Capture the cell that displays the provided text and extract its (x, y) central coordinate. 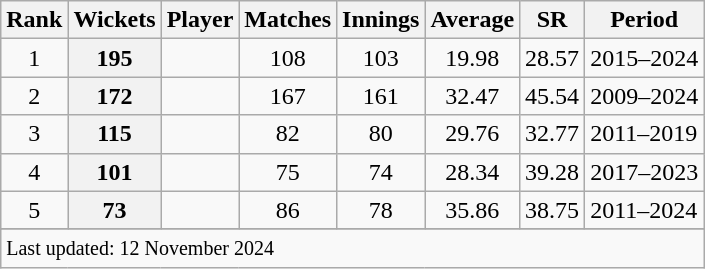
108 (288, 58)
Period (644, 20)
101 (114, 172)
29.76 (472, 134)
SR (552, 20)
195 (114, 58)
2 (34, 96)
2011–2024 (644, 210)
35.86 (472, 210)
74 (381, 172)
28.57 (552, 58)
80 (381, 134)
86 (288, 210)
5 (34, 210)
32.47 (472, 96)
Average (472, 20)
2017–2023 (644, 172)
103 (381, 58)
Innings (381, 20)
161 (381, 96)
2015–2024 (644, 58)
32.77 (552, 134)
2009–2024 (644, 96)
Rank (34, 20)
82 (288, 134)
19.98 (472, 58)
Matches (288, 20)
73 (114, 210)
4 (34, 172)
167 (288, 96)
3 (34, 134)
2011–2019 (644, 134)
75 (288, 172)
Wickets (114, 20)
39.28 (552, 172)
172 (114, 96)
28.34 (472, 172)
Player (200, 20)
115 (114, 134)
Last updated: 12 November 2024 (352, 248)
38.75 (552, 210)
78 (381, 210)
45.54 (552, 96)
1 (34, 58)
